Provide the [x, y] coordinate of the cell's center where the given text is located.  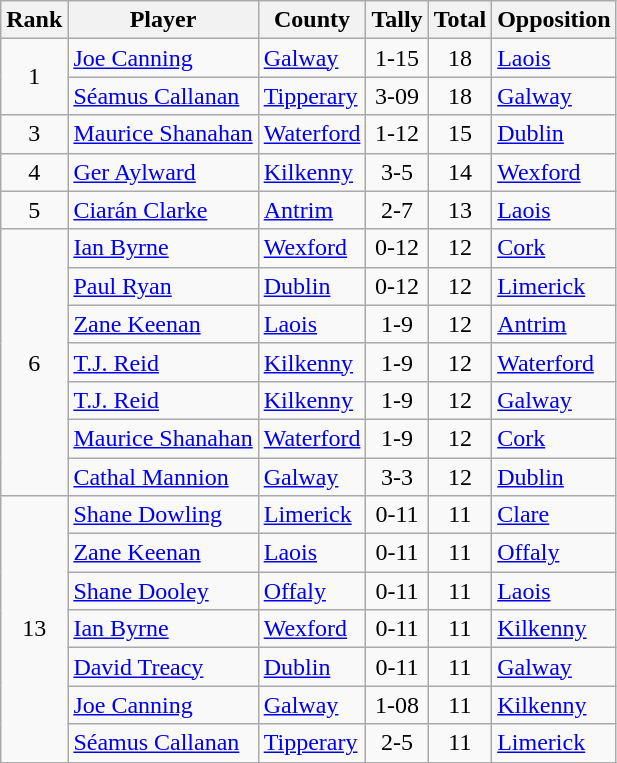
3-3 [397, 477]
3-09 [397, 96]
David Treacy [163, 667]
4 [34, 172]
Player [163, 20]
County [312, 20]
1 [34, 77]
Paul Ryan [163, 286]
Cathal Mannion [163, 477]
3-5 [397, 172]
6 [34, 362]
Tally [397, 20]
1-12 [397, 134]
Shane Dowling [163, 515]
1-15 [397, 58]
Opposition [554, 20]
Ciarán Clarke [163, 210]
Total [460, 20]
Ger Aylward [163, 172]
2-7 [397, 210]
5 [34, 210]
3 [34, 134]
15 [460, 134]
Shane Dooley [163, 591]
Clare [554, 515]
1-08 [397, 705]
Rank [34, 20]
2-5 [397, 743]
14 [460, 172]
